Pinpoint the cell where the given text exists, returning its (X, Y) midpoint coordinate. 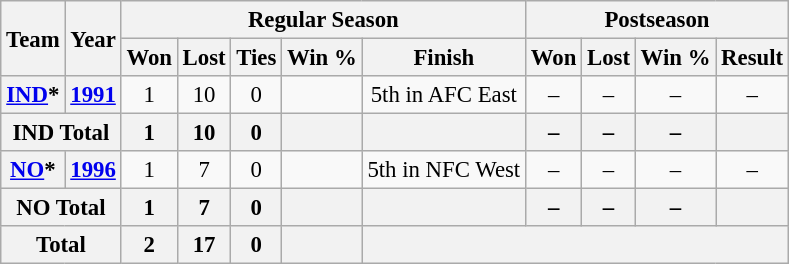
Total (61, 245)
Regular Season (323, 20)
5th in AFC East (444, 95)
Year (93, 38)
5th in NFC West (444, 170)
IND Total (61, 133)
IND* (33, 95)
NO Total (61, 208)
NO* (33, 170)
1991 (93, 95)
2 (149, 245)
1996 (93, 170)
Postseason (656, 20)
17 (204, 245)
Result (752, 58)
Team (33, 38)
Finish (444, 58)
Ties (256, 58)
